Find where the given text appears and provide that cell's center as [x, y] coordinate. 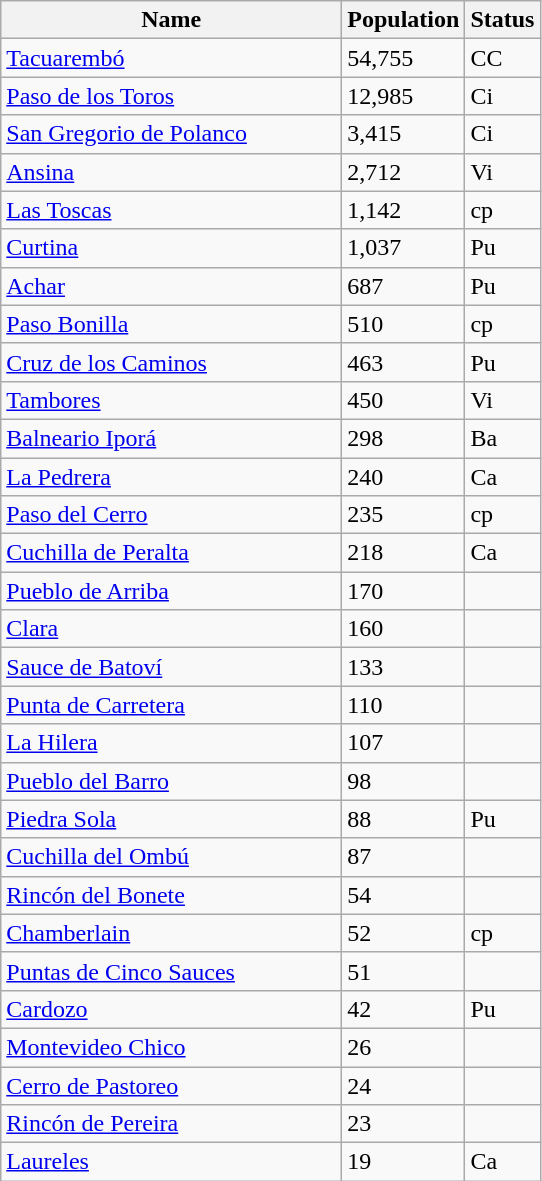
Chamberlain [172, 933]
2,712 [404, 172]
98 [404, 781]
240 [404, 477]
Ba [502, 438]
235 [404, 515]
26 [404, 1047]
Laureles [172, 1162]
Cuchilla de Peralta [172, 553]
Cruz de los Caminos [172, 362]
La Pedrera [172, 477]
687 [404, 286]
Rincón de Pereira [172, 1124]
110 [404, 705]
San Gregorio de Polanco [172, 134]
88 [404, 819]
Curtina [172, 248]
24 [404, 1085]
Ansina [172, 172]
Las Toscas [172, 210]
Cerro de Pastoreo [172, 1085]
Tacuarembó [172, 58]
160 [404, 629]
Clara [172, 629]
CC [502, 58]
42 [404, 1009]
Pueblo de Arriba [172, 591]
1,037 [404, 248]
Achar [172, 286]
Name [172, 20]
1,142 [404, 210]
Paso del Cerro [172, 515]
298 [404, 438]
54 [404, 895]
Cardozo [172, 1009]
Pueblo del Barro [172, 781]
Puntas de Cinco Sauces [172, 971]
19 [404, 1162]
Paso de los Toros [172, 96]
52 [404, 933]
Rincón del Bonete [172, 895]
463 [404, 362]
450 [404, 400]
218 [404, 553]
Tambores [172, 400]
La Hilera [172, 743]
Punta de Carretera [172, 705]
Paso Bonilla [172, 324]
133 [404, 667]
87 [404, 857]
107 [404, 743]
12,985 [404, 96]
3,415 [404, 134]
Piedra Sola [172, 819]
23 [404, 1124]
51 [404, 971]
Population [404, 20]
Sauce de Batoví [172, 667]
Cuchilla del Ombú [172, 857]
170 [404, 591]
54,755 [404, 58]
Balneario Iporá [172, 438]
Montevideo Chico [172, 1047]
510 [404, 324]
Status [502, 20]
